Find where the given text appears and provide that cell's center as [x, y] coordinate. 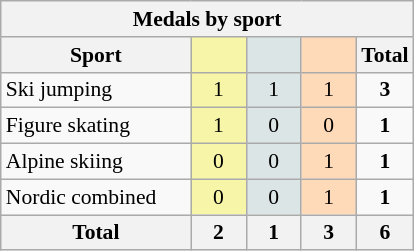
6 [384, 233]
Nordic combined [96, 197]
Ski jumping [96, 90]
Alpine skiing [96, 162]
Figure skating [96, 126]
2 [218, 233]
Medals by sport [208, 19]
Sport [96, 55]
